Find where the given text appears and provide that cell's center as (x, y) coordinate. 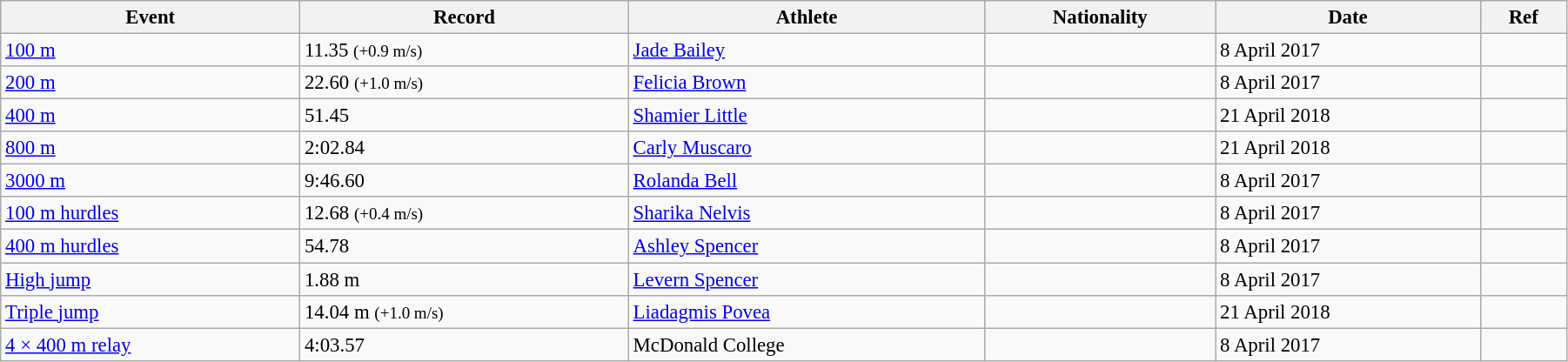
12.68 (+0.4 m/s) (465, 213)
Levern Spencer (806, 279)
Ref (1523, 17)
Ashley Spencer (806, 246)
54.78 (465, 246)
1.88 m (465, 279)
2:02.84 (465, 148)
McDonald College (806, 345)
200 m (151, 83)
4:03.57 (465, 345)
9:46.60 (465, 181)
800 m (151, 148)
Triple jump (151, 312)
Jade Bailey (806, 50)
22.60 (+1.0 m/s) (465, 83)
Sharika Nelvis (806, 213)
100 m hurdles (151, 213)
Date (1348, 17)
Liadagmis Povea (806, 312)
100 m (151, 50)
Nationality (1100, 17)
Felicia Brown (806, 83)
14.04 m (+1.0 m/s) (465, 312)
Athlete (806, 17)
Shamier Little (806, 116)
11.35 (+0.9 m/s) (465, 50)
3000 m (151, 181)
400 m (151, 116)
Rolanda Bell (806, 181)
Record (465, 17)
Event (151, 17)
Carly Muscaro (806, 148)
High jump (151, 279)
51.45 (465, 116)
4 × 400 m relay (151, 345)
400 m hurdles (151, 246)
